Determine the (X, Y) coordinate at the center of the cell enclosing the given text.  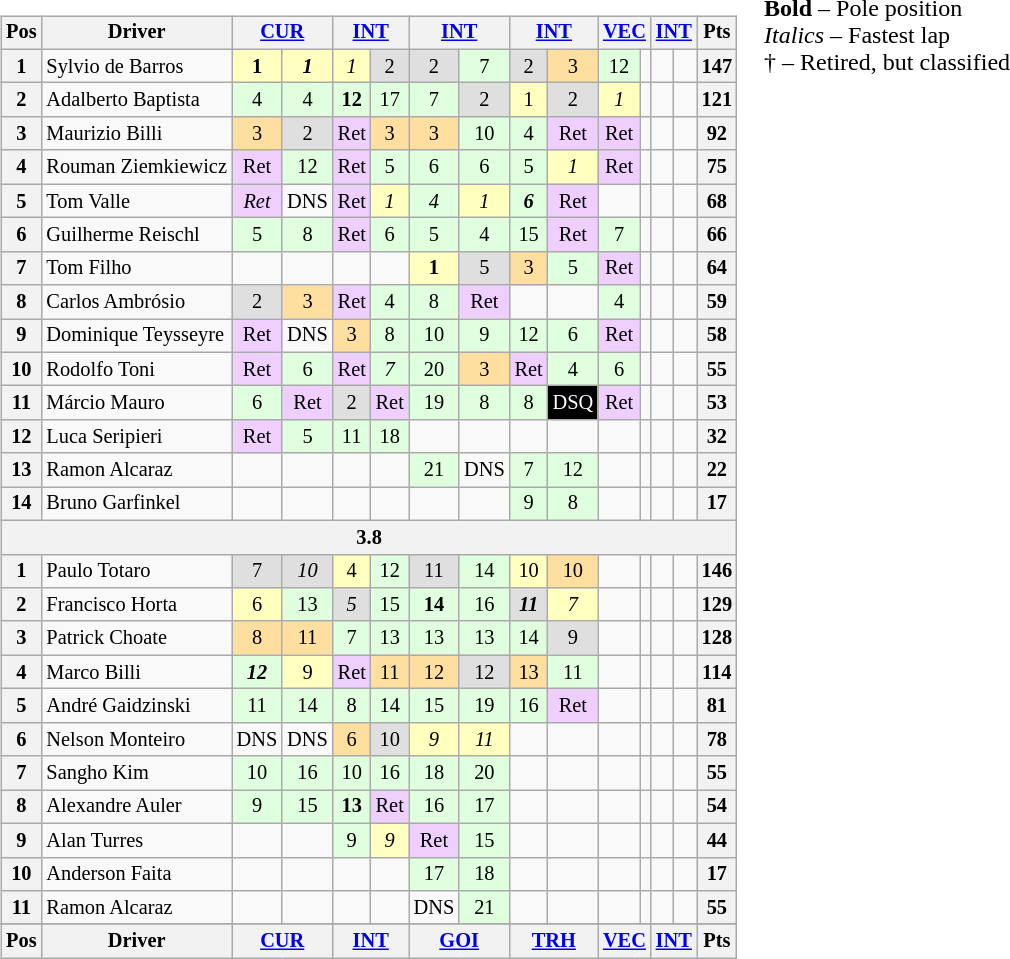
22 (717, 470)
Maurizio Billi (136, 134)
André Gaidzinski (136, 706)
Alexandre Auler (136, 807)
GOI (460, 941)
Bruno Garfinkel (136, 504)
Patrick Choate (136, 638)
Carlos Ambrósio (136, 302)
Luca Seripieri (136, 437)
Rodolfo Toni (136, 369)
Anderson Faita (136, 874)
146 (717, 571)
147 (717, 66)
Francisco Horta (136, 605)
3.8 (369, 537)
Marco Billi (136, 672)
92 (717, 134)
Guilherme Reischl (136, 235)
Adalberto Baptista (136, 100)
Paulo Totaro (136, 571)
68 (717, 201)
Rouman Ziemkiewicz (136, 167)
Márcio Mauro (136, 403)
121 (717, 100)
59 (717, 302)
Sangho Kim (136, 773)
64 (717, 268)
114 (717, 672)
53 (717, 403)
TRH (554, 941)
128 (717, 638)
Tom Valle (136, 201)
Sylvio de Barros (136, 66)
Nelson Monteiro (136, 739)
81 (717, 706)
58 (717, 336)
75 (717, 167)
66 (717, 235)
Alan Turres (136, 840)
32 (717, 437)
Tom Filho (136, 268)
54 (717, 807)
Dominique Teysseyre (136, 336)
44 (717, 840)
78 (717, 739)
129 (717, 605)
DSQ (573, 403)
